From the cell containing the given text, extract its center point as [x, y] coordinate. 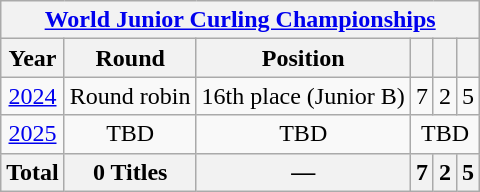
2025 [33, 134]
Total [33, 172]
Position [303, 58]
0 Titles [130, 172]
16th place (Junior B) [303, 96]
— [303, 172]
Round [130, 58]
Year [33, 58]
Round robin [130, 96]
2024 [33, 96]
World Junior Curling Championships [240, 20]
